For the text-containing cell, return its midpoint in (X, Y) coordinate format. 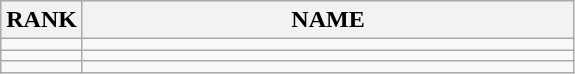
NAME (328, 20)
RANK (42, 20)
